Capture the cell that displays the provided text and extract its (X, Y) central coordinate. 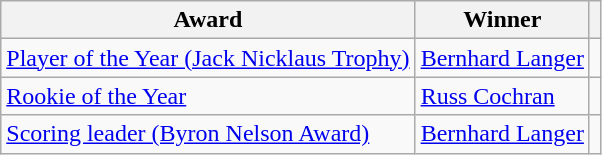
Winner (502, 20)
Player of the Year (Jack Nicklaus Trophy) (208, 58)
Scoring leader (Byron Nelson Award) (208, 134)
Award (208, 20)
Rookie of the Year (208, 96)
Russ Cochran (502, 96)
